Output the [X, Y] coordinate of the center of the cell containing the given text.  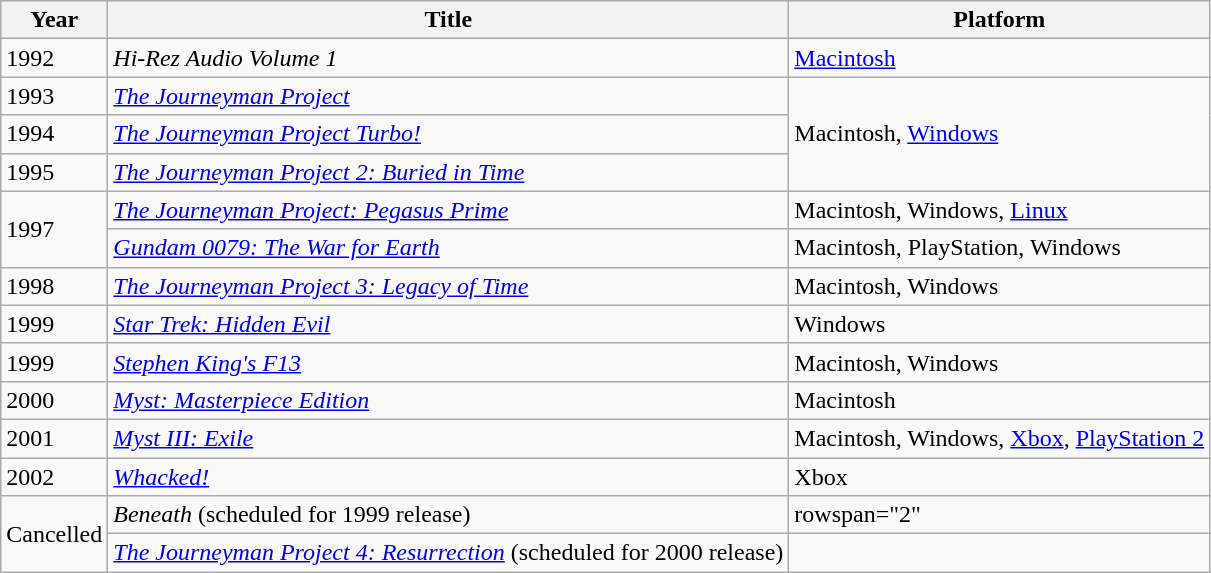
Beneath (scheduled for 1999 release) [448, 515]
The Journeyman Project 3: Legacy of Time [448, 286]
Year [54, 20]
The Journeyman Project [448, 96]
2000 [54, 400]
Title [448, 20]
Windows [1000, 324]
Hi-Rez Audio Volume 1 [448, 58]
2001 [54, 438]
Myst III: Exile [448, 438]
Macintosh, PlayStation, Windows [1000, 248]
Stephen King's F13 [448, 362]
rowspan="2" [1000, 515]
1993 [54, 96]
Xbox [1000, 477]
Star Trek: Hidden Evil [448, 324]
2002 [54, 477]
The Journeyman Project 4: Resurrection (scheduled for 2000 release) [448, 553]
1995 [54, 172]
The Journeyman Project Turbo! [448, 134]
1998 [54, 286]
Macintosh, Windows, Linux [1000, 210]
The Journeyman Project: Pegasus Prime [448, 210]
Gundam 0079: The War for Earth [448, 248]
Whacked! [448, 477]
Cancelled [54, 534]
Macintosh, Windows, Xbox, PlayStation 2 [1000, 438]
1994 [54, 134]
1997 [54, 229]
1992 [54, 58]
Platform [1000, 20]
Myst: Masterpiece Edition [448, 400]
The Journeyman Project 2: Buried in Time [448, 172]
